From the cell containing the given text, extract its center point as [x, y] coordinate. 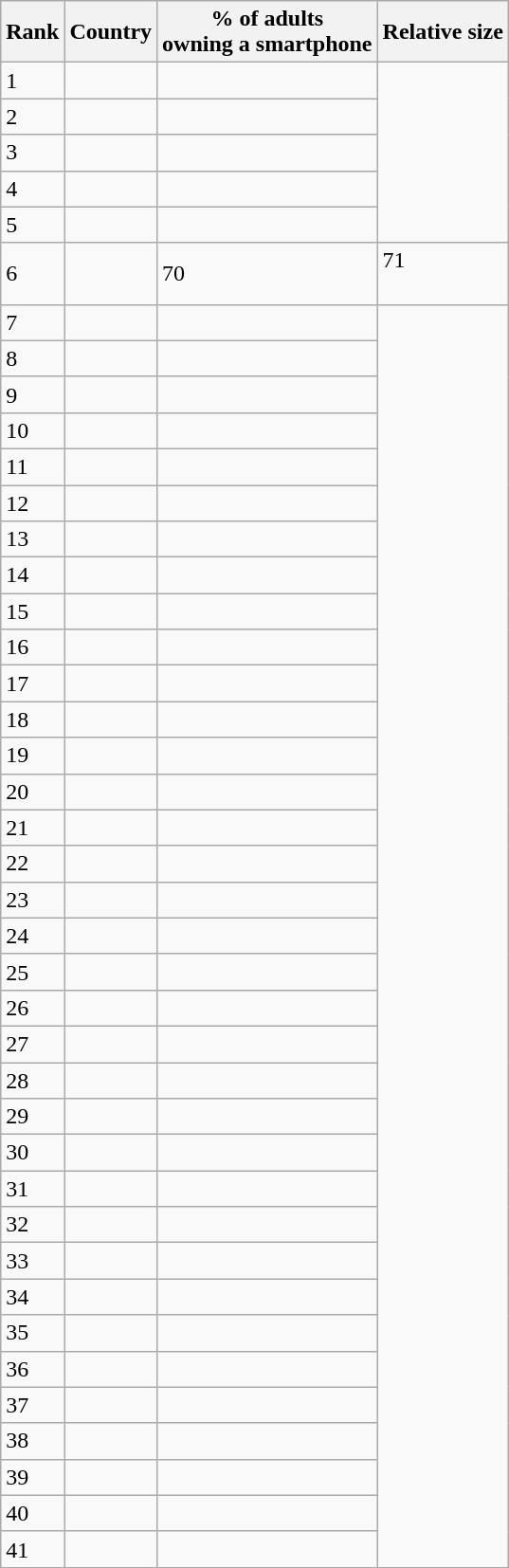
37 [32, 1405]
16 [32, 647]
39 [32, 1477]
20 [32, 792]
14 [32, 575]
30 [32, 1153]
27 [32, 1044]
10 [32, 430]
8 [32, 358]
32 [32, 1225]
6 [32, 273]
Rank [32, 32]
23 [32, 900]
34 [32, 1297]
36 [32, 1369]
24 [32, 936]
31 [32, 1189]
28 [32, 1080]
7 [32, 322]
11 [32, 466]
35 [32, 1333]
29 [32, 1117]
38 [32, 1441]
17 [32, 684]
15 [32, 611]
70 [267, 273]
41 [32, 1549]
33 [32, 1261]
3 [32, 153]
40 [32, 1513]
26 [32, 1008]
13 [32, 539]
Relative size [443, 32]
19 [32, 756]
12 [32, 503]
25 [32, 972]
5 [32, 225]
9 [32, 394]
% of adultsowning a smartphone [267, 32]
71 [443, 273]
22 [32, 864]
18 [32, 720]
1 [32, 81]
4 [32, 189]
21 [32, 828]
2 [32, 117]
Country [111, 32]
